Provide the [X, Y] coordinate of the cell's center where the given text is located.  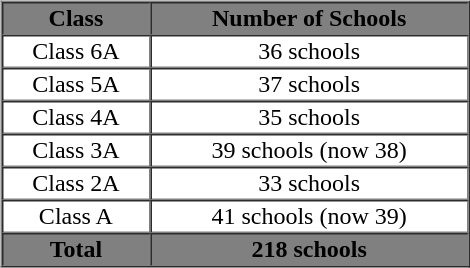
Number of Schools [310, 18]
Class 4A [76, 118]
Class 6A [76, 52]
218 schools [310, 250]
33 schools [310, 184]
36 schools [310, 52]
Class 3A [76, 150]
Class A [76, 216]
35 schools [310, 118]
39 schools (now 38) [310, 150]
Class 5A [76, 84]
37 schools [310, 84]
Class 2A [76, 184]
Class [76, 18]
41 schools (now 39) [310, 216]
Total [76, 250]
